Find where the given text appears and provide that cell's center as (X, Y) coordinate. 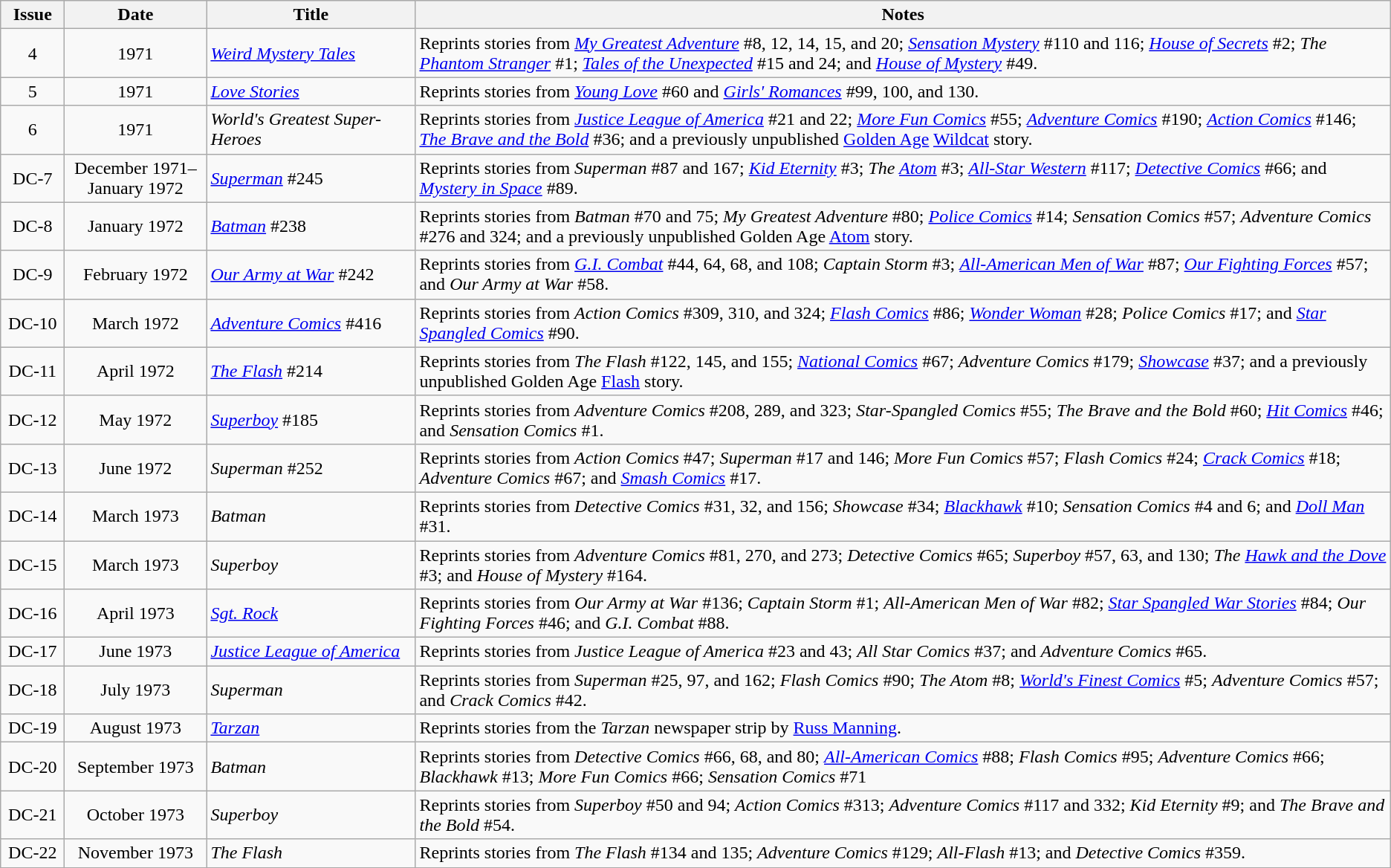
DC-12 (33, 419)
Tarzan (311, 728)
Superman #245 (311, 178)
Justice League of America (311, 652)
Our Army at War #242 (311, 275)
6 (33, 129)
The Flash (311, 853)
Weird Mystery Tales (311, 54)
DC-9 (33, 275)
Reprints stories from Young Love #60 and Girls' Romances #99, 100, and 130. (903, 91)
DC-15 (33, 565)
June 1972 (135, 468)
Reprints stories from the Tarzan newspaper strip by Russ Manning. (903, 728)
DC-7 (33, 178)
February 1972 (135, 275)
Title (311, 15)
Reprints stories from Superboy #50 and 94; Action Comics #313; Adventure Comics #117 and 332; Kid Eternity #9; and The Brave and the Bold #54. (903, 814)
January 1972 (135, 226)
DC-17 (33, 652)
Superboy #185 (311, 419)
July 1973 (135, 690)
DC-8 (33, 226)
DC-22 (33, 853)
DC-21 (33, 814)
DC-19 (33, 728)
November 1973 (135, 853)
5 (33, 91)
Reprints stories from Detective Comics #31, 32, and 156; Showcase #34; Blackhawk #10; Sensation Comics #4 and 6; and Doll Man #31. (903, 516)
DC-10 (33, 323)
DC-11 (33, 372)
DC-18 (33, 690)
Notes (903, 15)
June 1973 (135, 652)
Reprints stories from Superman #87 and 167; Kid Eternity #3; The Atom #3; All-Star Western #117; Detective Comics #66; and Mystery in Space #89. (903, 178)
Superman (311, 690)
December 1971–January 1972 (135, 178)
Sgt. Rock (311, 614)
Adventure Comics #416 (311, 323)
Love Stories (311, 91)
Reprints stories from Action Comics #309, 310, and 324; Flash Comics #86; Wonder Woman #28; Police Comics #17; and Star Spangled Comics #90. (903, 323)
Reprints stories from Superman #25, 97, and 162; Flash Comics #90; The Atom #8; World's Finest Comics #5; Adventure Comics #57; and Crack Comics #42. (903, 690)
The Flash #214 (311, 372)
October 1973 (135, 814)
May 1972 (135, 419)
Reprints stories from Justice League of America #23 and 43; All Star Comics #37; and Adventure Comics #65. (903, 652)
August 1973 (135, 728)
World's Greatest Super-Heroes (311, 129)
Issue (33, 15)
September 1973 (135, 767)
April 1972 (135, 372)
DC-14 (33, 516)
DC-13 (33, 468)
Reprints stories from The Flash #134 and 135; Adventure Comics #129; All-Flash #13; and Detective Comics #359. (903, 853)
April 1973 (135, 614)
Batman #238 (311, 226)
DC-20 (33, 767)
4 (33, 54)
DC-16 (33, 614)
Date (135, 15)
March 1972 (135, 323)
Superman #252 (311, 468)
